Find where the given text appears and provide that cell's center as (X, Y) coordinate. 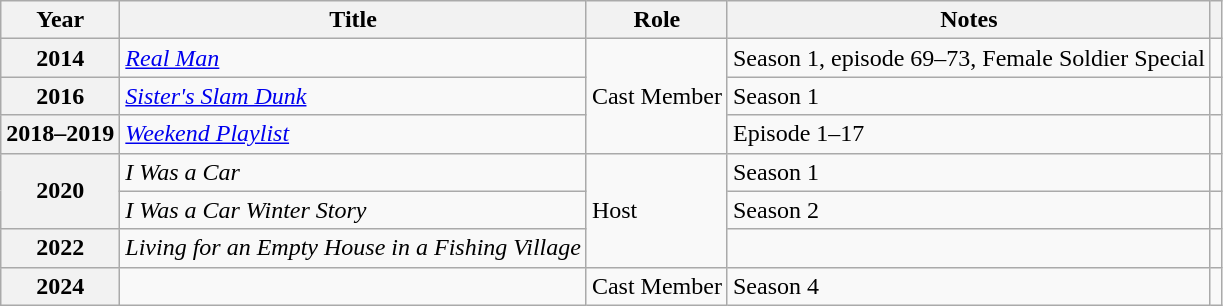
Sister's Slam Dunk (354, 96)
2014 (60, 58)
2016 (60, 96)
I Was a Car (354, 172)
I Was a Car Winter Story (354, 210)
2018–2019 (60, 134)
Real Man (354, 58)
Host (656, 210)
Notes (968, 20)
Weekend Playlist (354, 134)
Season 1, episode 69–73, Female Soldier Special (968, 58)
2020 (60, 191)
Title (354, 20)
2022 (60, 248)
Episode 1–17 (968, 134)
Season 4 (968, 286)
Year (60, 20)
Living for an Empty House in a Fishing Village (354, 248)
2024 (60, 286)
Role (656, 20)
Season 2 (968, 210)
